Return [x, y] of the center of cell containing provided text 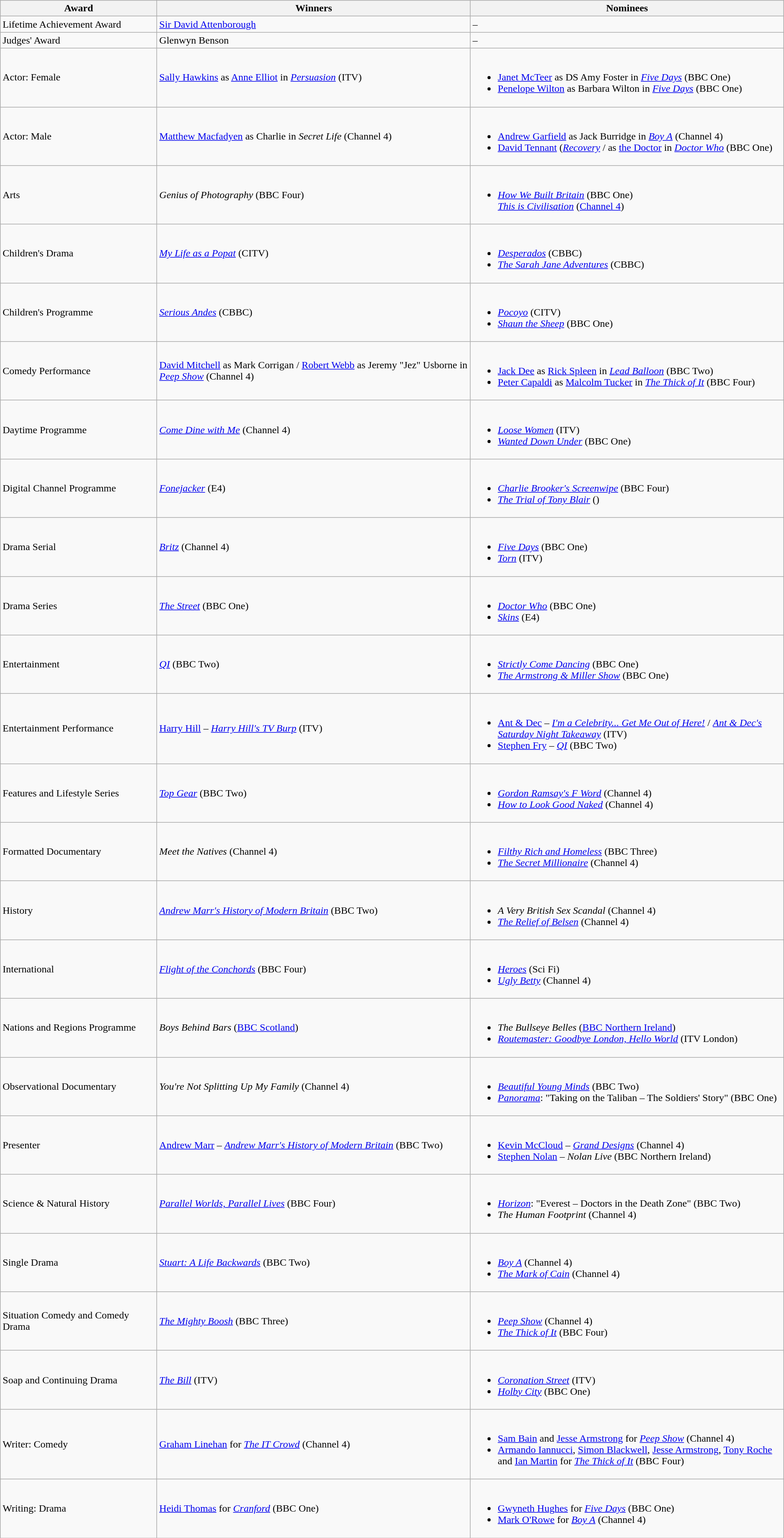
Strictly Come Dancing (BBC One)The Armstrong & Miller Show (BBC One) [627, 664]
Observational Documentary [79, 1086]
Entertainment [79, 664]
Boys Behind Bars (BBC Scotland) [314, 1028]
Filthy Rich and Homeless (BBC Three)The Secret Millionaire (Channel 4) [627, 852]
Come Dine with Me (Channel 4) [314, 429]
How We Built Britain (BBC One) This is Civilisation (Channel 4) [627, 195]
Stuart: A Life Backwards (BBC Two) [314, 1262]
Heidi Thomas for Cranford (BBC One) [314, 1508]
Single Drama [79, 1262]
Daytime Programme [79, 429]
Writer: Comedy [79, 1444]
Sir David Attenborough [314, 24]
Charlie Brooker's Screenwipe (BBC Four)The Trial of Tony Blair () [627, 488]
A Very British Sex Scandal (Channel 4)The Relief of Belsen (Channel 4) [627, 910]
Janet McTeer as DS Amy Foster in Five Days (BBC One)Penelope Wilton as Barbara Wilton in Five Days (BBC One) [627, 78]
Situation Comedy and Comedy Drama [79, 1321]
Andrew Marr's History of Modern Britain (BBC Two) [314, 910]
Pocoyo (CITV)Shaun the Sheep (BBC One) [627, 312]
Actor: Male [79, 136]
Drama Serial [79, 547]
The Bill (ITV) [314, 1380]
Comedy Performance [79, 371]
Nations and Regions Programme [79, 1028]
The Bullseye Belles (BBC Northern Ireland)Routemaster: Goodbye London, Hello World (ITV London) [627, 1028]
Beautiful Young Minds (BBC Two)Panorama: "Taking on the Taliban – The Soldiers' Story" (BBC One) [627, 1086]
Britz (Channel 4) [314, 547]
Top Gear (BBC Two) [314, 793]
Sally Hawkins as Anne Elliot in Persuasion (ITV) [314, 78]
Desperados (CBBC)The Sarah Jane Adventures (CBBC) [627, 253]
Andrew Marr – Andrew Marr's History of Modern Britain (BBC Two) [314, 1145]
Award [79, 8]
Peep Show (Channel 4)The Thick of It (BBC Four) [627, 1321]
Arts [79, 195]
Kevin McCloud – Grand Designs (Channel 4)Stephen Nolan – Nolan Live (BBC Northern Ireland) [627, 1145]
Andrew Garfield as Jack Burridge in Boy A (Channel 4)David Tennant (Recovery / as the Doctor in Doctor Who (BBC One) [627, 136]
Features and Lifestyle Series [79, 793]
QI (BBC Two) [314, 664]
Winners [314, 8]
Matthew Macfadyen as Charlie in Secret Life (Channel 4) [314, 136]
Serious Andes (CBBC) [314, 312]
Five Days (BBC One)Torn (ITV) [627, 547]
You're Not Splitting Up My Family (Channel 4) [314, 1086]
Children's Programme [79, 312]
Writing: Drama [79, 1508]
Horizon: "Everest – Doctors in the Death Zone" (BBC Two)The Human Footprint (Channel 4) [627, 1204]
Flight of the Conchords (BBC Four) [314, 969]
Lifetime Achievement Award [79, 24]
Gordon Ramsay's F Word (Channel 4)How to Look Good Naked (Channel 4) [627, 793]
Formatted Documentary [79, 852]
Gwyneth Hughes for Five Days (BBC One)Mark O'Rowe for Boy A (Channel 4) [627, 1508]
Graham Linehan for The IT Crowd (Channel 4) [314, 1444]
Judges' Award [79, 40]
Science & Natural History [79, 1204]
Soap and Continuing Drama [79, 1380]
Doctor Who (BBC One)Skins (E4) [627, 606]
Parallel Worlds, Parallel Lives (BBC Four) [314, 1204]
International [79, 969]
Boy A (Channel 4)The Mark of Cain (Channel 4) [627, 1262]
The Mighty Boosh (BBC Three) [314, 1321]
Drama Series [79, 606]
The Street (BBC One) [314, 606]
Coronation Street (ITV)Holby City (BBC One) [627, 1380]
Children's Drama [79, 253]
Meet the Natives (Channel 4) [314, 852]
Presenter [79, 1145]
Harry Hill – Harry Hill's TV Burp (ITV) [314, 729]
History [79, 910]
Entertainment Performance [79, 729]
Loose Women (ITV)Wanted Down Under (BBC One) [627, 429]
David Mitchell as Mark Corrigan / Robert Webb as Jeremy "Jez" Usborne in Peep Show (Channel 4) [314, 371]
Heroes (Sci Fi)Ugly Betty (Channel 4) [627, 969]
My Life as a Popat (CITV) [314, 253]
Digital Channel Programme [79, 488]
Fonejacker (E4) [314, 488]
Ant & Dec – I'm a Celebrity... Get Me Out of Here! / Ant & Dec's Saturday Night Takeaway (ITV)Stephen Fry – QI (BBC Two) [627, 729]
Nominees [627, 8]
Actor: Female [79, 78]
Jack Dee as Rick Spleen in Lead Balloon (BBC Two)Peter Capaldi as Malcolm Tucker in The Thick of It (BBC Four) [627, 371]
Genius of Photography (BBC Four) [314, 195]
Glenwyn Benson [314, 40]
